Detect which cell encompasses the target text, then output its [x, y] center coordinate. 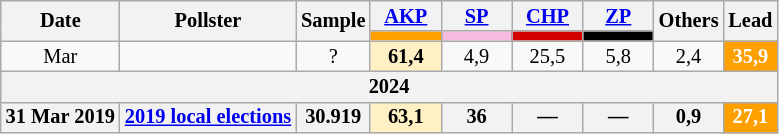
Others [689, 20]
ZP [618, 16]
2019 local elections [208, 118]
25,5 [548, 56]
4,9 [476, 56]
5,8 [618, 56]
Sample [333, 20]
? [333, 56]
35,9 [750, 56]
27,1 [750, 118]
61,4 [406, 56]
0,9 [689, 118]
Lead [750, 20]
Date [60, 20]
AKP [406, 16]
CHP [548, 16]
2024 [390, 86]
31 Mar 2019 [60, 118]
Pollster [208, 20]
2,4 [689, 56]
36 [476, 118]
30.919 [333, 118]
63,1 [406, 118]
SP [476, 16]
Mar [60, 56]
